Extract the (x, y) coordinate from the center of the cell holding the provided text.  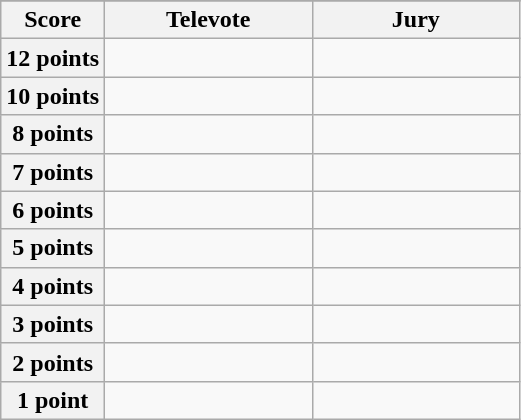
Jury (416, 20)
Televote (209, 20)
7 points (53, 172)
10 points (53, 96)
12 points (53, 58)
Score (53, 20)
3 points (53, 324)
8 points (53, 134)
5 points (53, 248)
2 points (53, 362)
1 point (53, 400)
6 points (53, 210)
4 points (53, 286)
